Return the (x, y) coordinate for the center point of the cell that contains the specified text.  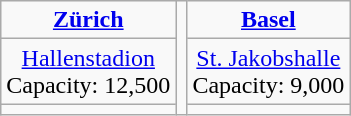
Basel (268, 20)
St. JakobshalleCapacity: 9,000 (268, 72)
HallenstadionCapacity: 12,500 (88, 72)
Zürich (88, 20)
